Extract the [X, Y] coordinate from the center of the cell holding the provided text.  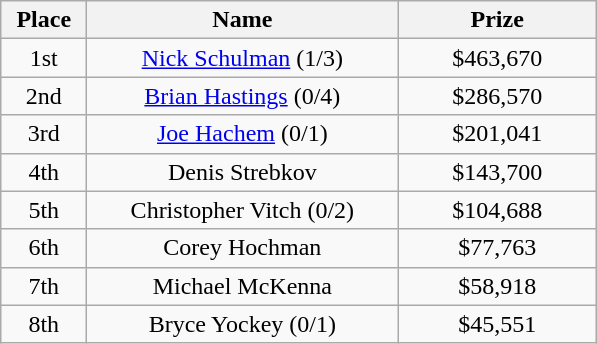
$58,918 [498, 286]
Brian Hastings (0/4) [242, 96]
Christopher Vitch (0/2) [242, 210]
Corey Hochman [242, 248]
$201,041 [498, 134]
$463,670 [498, 58]
$286,570 [498, 96]
Nick Schulman (1/3) [242, 58]
$104,688 [498, 210]
Joe Hachem (0/1) [242, 134]
4th [44, 172]
$143,700 [498, 172]
Michael McKenna [242, 286]
Place [44, 20]
1st [44, 58]
7th [44, 286]
5th [44, 210]
Denis Strebkov [242, 172]
$45,551 [498, 324]
6th [44, 248]
$77,763 [498, 248]
2nd [44, 96]
Name [242, 20]
8th [44, 324]
Prize [498, 20]
Bryce Yockey (0/1) [242, 324]
3rd [44, 134]
